For the text-containing cell, return its midpoint in (X, Y) coordinate format. 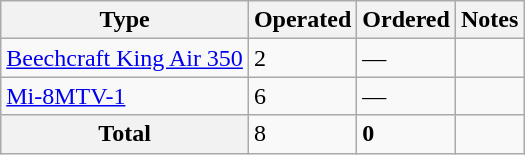
Type (125, 20)
Operated (302, 20)
8 (302, 134)
0 (406, 134)
6 (302, 96)
Beechcraft King Air 350 (125, 58)
Mi-8MTV-1 (125, 96)
Notes (489, 20)
Ordered (406, 20)
2 (302, 58)
Total (125, 134)
